Capture the cell that displays the provided text and extract its [X, Y] central coordinate. 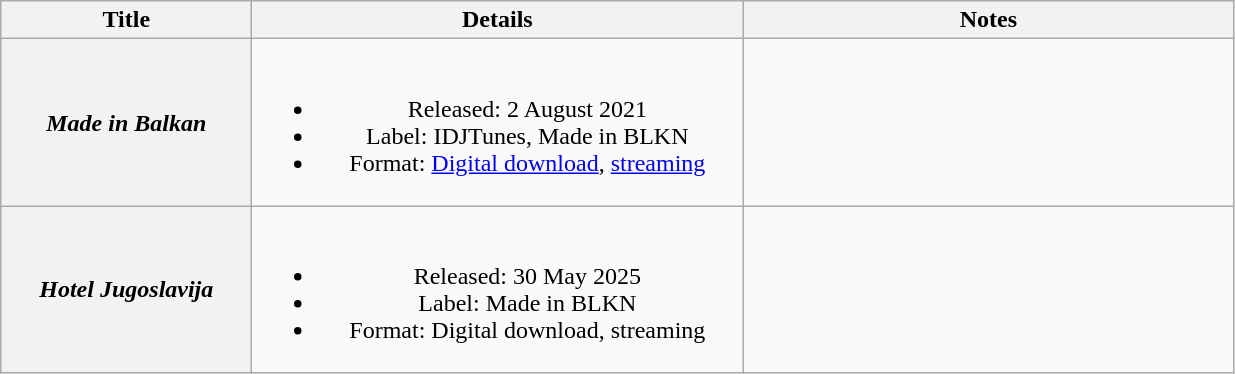
Details [498, 20]
Released: 2 August 2021Label: IDJTunes, Made in BLKNFormat: Digital download, streaming [498, 122]
Title [126, 20]
Released: 30 May 2025Label: Made in BLKNFormat: Digital download, streaming [498, 290]
Made in Balkan [126, 122]
Notes [988, 20]
Hotel Jugoslavija [126, 290]
